For the text-containing cell, return its midpoint in [x, y] coordinate format. 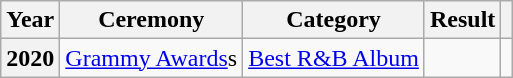
Best R&B Album [334, 58]
Year [30, 20]
2020 [30, 58]
Ceremony [152, 20]
Grammy Awardss [152, 58]
Category [334, 20]
Result [462, 20]
